Determine the (x, y) coordinate at the center of the cell enclosing the given text.  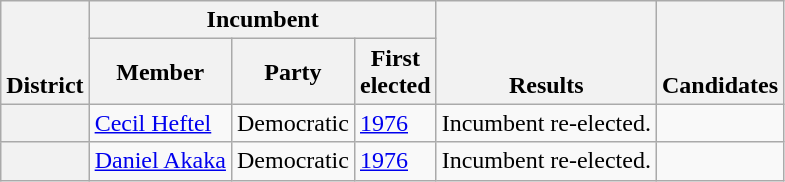
Candidates (720, 52)
Firstelected (395, 72)
Daniel Akaka (160, 161)
Results (546, 52)
District (45, 52)
Party (292, 72)
Incumbent (262, 20)
Cecil Heftel (160, 123)
Member (160, 72)
